Pinpoint the cell where the given text exists, returning its (X, Y) midpoint coordinate. 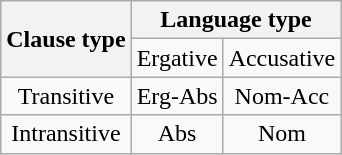
Erg-Abs (177, 96)
Nom (282, 134)
Ergative (177, 58)
Transitive (66, 96)
Abs (177, 134)
Accusative (282, 58)
Nom-Acc (282, 96)
Clause type (66, 39)
Intransitive (66, 134)
Language type (236, 20)
